Determine the (x, y) coordinate at the center of the cell enclosing the given text.  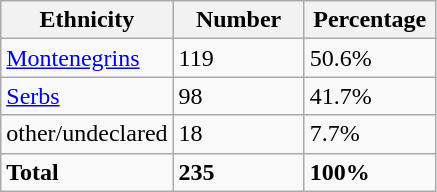
Serbs (87, 96)
235 (238, 172)
Montenegrins (87, 58)
Number (238, 20)
98 (238, 96)
18 (238, 134)
100% (370, 172)
50.6% (370, 58)
7.7% (370, 134)
Total (87, 172)
119 (238, 58)
Percentage (370, 20)
Ethnicity (87, 20)
other/undeclared (87, 134)
41.7% (370, 96)
